Locate the cell with the specified text and output its (x, y) center coordinate. 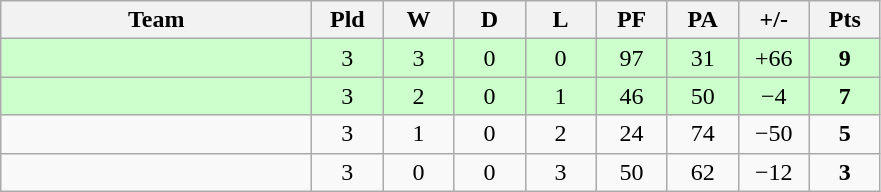
+/- (774, 20)
Team (156, 20)
62 (702, 172)
24 (632, 134)
5 (844, 134)
74 (702, 134)
−4 (774, 96)
−50 (774, 134)
Pld (348, 20)
Pts (844, 20)
−12 (774, 172)
97 (632, 58)
9 (844, 58)
L (560, 20)
D (490, 20)
PF (632, 20)
7 (844, 96)
31 (702, 58)
46 (632, 96)
W (418, 20)
+66 (774, 58)
PA (702, 20)
